Return the (X, Y) coordinate for the center point of the cell that contains the specified text.  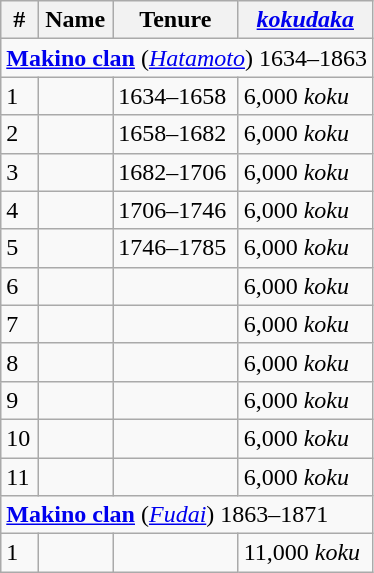
5 (20, 248)
3 (20, 172)
Makino clan (Hatamoto) 1634–1863 (187, 58)
1634–1658 (176, 96)
11 (20, 477)
4 (20, 210)
Name (76, 20)
1706–1746 (176, 210)
6 (20, 286)
# (20, 20)
9 (20, 400)
2 (20, 134)
Makino clan (Fudai) 1863–1871 (187, 515)
8 (20, 362)
1682–1706 (176, 172)
7 (20, 324)
1746–1785 (176, 248)
kokudaka (305, 20)
11,000 koku (305, 553)
1658–1682 (176, 134)
Tenure (176, 20)
10 (20, 438)
